Output the [x, y] coordinate of the center of the cell containing the given text.  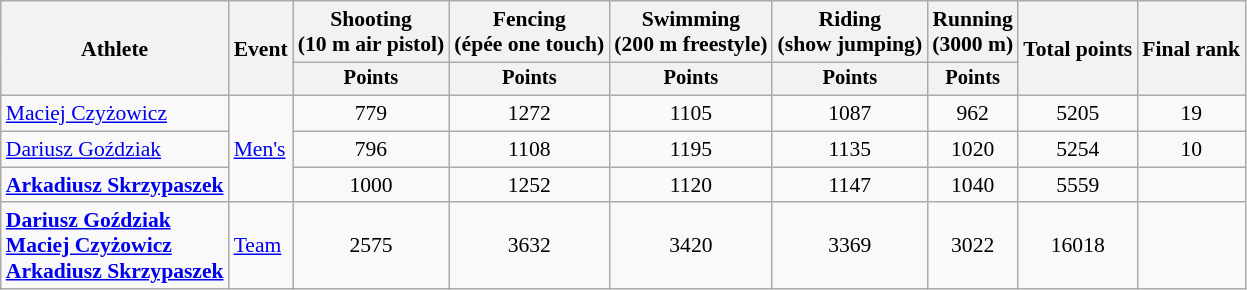
Athlete [115, 48]
Fencing(épée one touch) [529, 32]
3420 [690, 246]
1120 [690, 185]
1087 [850, 114]
1000 [372, 185]
Total points [1078, 48]
5205 [1078, 114]
Riding(show jumping) [850, 32]
Final rank [1191, 48]
2575 [372, 246]
5559 [1078, 185]
1252 [529, 185]
1272 [529, 114]
779 [372, 114]
3369 [850, 246]
3022 [972, 246]
Running(3000 m) [972, 32]
796 [372, 150]
1108 [529, 150]
Dariusz GoździakMaciej CzyżowiczArkadiusz Skrzypaszek [115, 246]
Swimming(200 m freestyle) [690, 32]
1040 [972, 185]
1147 [850, 185]
962 [972, 114]
Dariusz Goździak [115, 150]
Shooting(10 m air pistol) [372, 32]
1195 [690, 150]
1105 [690, 114]
10 [1191, 150]
Maciej Czyżowicz [115, 114]
1135 [850, 150]
Team [261, 246]
Event [261, 48]
16018 [1078, 246]
19 [1191, 114]
3632 [529, 246]
Men's [261, 150]
5254 [1078, 150]
1020 [972, 150]
Arkadiusz Skrzypaszek [115, 185]
